Return [x, y] of the center of cell containing provided text 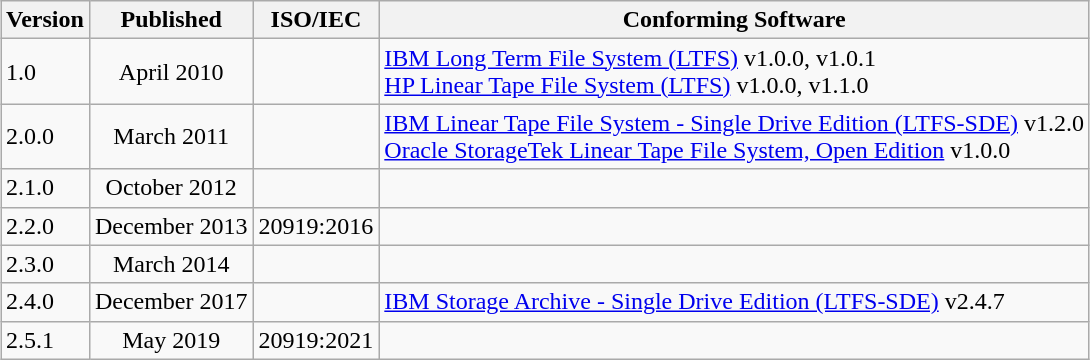
December 2013 [171, 226]
20919:2021 [316, 340]
2.5.1 [46, 340]
2.3.0 [46, 264]
IBM Long Term File System (LTFS) v1.0.0, v1.0.1HP Linear Tape File System (LTFS) v1.0.0, v1.1.0 [734, 72]
IBM Storage Archive - Single Drive Edition (LTFS-SDE) v2.4.7 [734, 302]
Version [46, 20]
March 2014 [171, 264]
March 2011 [171, 136]
1.0 [46, 72]
IBM Linear Tape File System - Single Drive Edition (LTFS-SDE) v1.2.0Oracle StorageTek Linear Tape File System, Open Edition v1.0.0 [734, 136]
December 2017 [171, 302]
2.4.0 [46, 302]
20919:2016 [316, 226]
October 2012 [171, 188]
2.1.0 [46, 188]
ISO/IEC [316, 20]
April 2010 [171, 72]
Conforming Software [734, 20]
Published [171, 20]
May 2019 [171, 340]
2.2.0 [46, 226]
2.0.0 [46, 136]
